For the text-containing cell, return its midpoint in [X, Y] coordinate format. 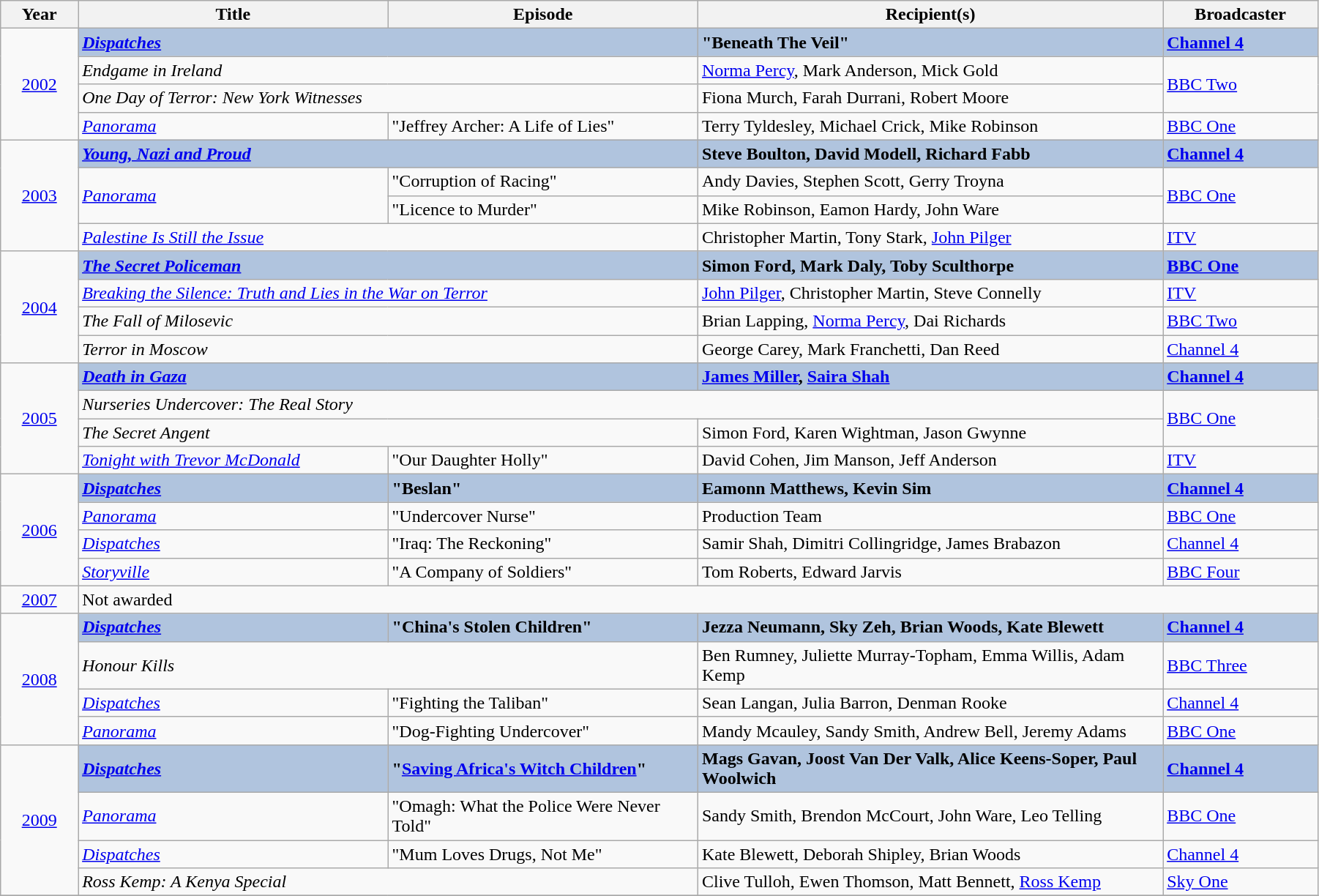
Kate Blewett, Deborah Shipley, Brian Woods [930, 854]
Mike Robinson, Eamon Hardy, John Ware [930, 209]
Andy Davies, Stephen Scott, Gerry Troyna [930, 182]
2007 [40, 600]
Breaking the Silence: Truth and Lies in the War on Terror [388, 293]
Christopher Martin, Tony Stark, John Pilger [930, 237]
Sky One [1241, 882]
Broadcaster [1241, 15]
2005 [40, 419]
Mandy Mcauley, Sandy Smith, Andrew Bell, Jeremy Adams [930, 731]
One Day of Terror: New York Witnesses [388, 98]
Jezza Neumann, Sky Zeh, Brian Woods, Kate Blewett [930, 627]
David Cohen, Jim Manson, Jeff Anderson [930, 460]
Episode [543, 15]
Nurseries Undercover: The Real Story [621, 405]
"China's Stolen Children" [543, 627]
Young, Nazi and Proud [388, 154]
BBC Three [1241, 665]
James Miller, Saira Shah [930, 377]
"Licence to Murder" [543, 209]
The Fall of Milosevic [388, 321]
2004 [40, 307]
Tonight with Trevor McDonald [233, 460]
Year [40, 15]
Not awarded [698, 600]
BBC Four [1241, 572]
George Carey, Mark Franchetti, Dan Reed [930, 349]
Steve Boulton, David Modell, Richard Fabb [930, 154]
"Beslan" [543, 488]
Norma Percy, Mark Anderson, Mick Gold [930, 70]
"Beneath The Veil" [930, 42]
The Secret Policeman [388, 265]
2009 [40, 820]
The Secret Angent [388, 433]
Terror in Moscow [388, 349]
Death in Gaza [388, 377]
Storyville [233, 572]
Ross Kemp: A Kenya Special [388, 882]
Recipient(s) [930, 15]
Sandy Smith, Brendon McCourt, John Ware, Leo Telling [930, 815]
Mags Gavan, Joost Van Der Valk, Alice Keens-Soper, Paul Woolwich [930, 769]
Production Team [930, 516]
Tom Roberts, Edward Jarvis [930, 572]
"Iraq: The Reckoning" [543, 544]
Terry Tyldesley, Michael Crick, Mike Robinson [930, 126]
"Mum Loves Drugs, Not Me" [543, 854]
"Corruption of Racing" [543, 182]
Eamonn Matthews, Kevin Sim [930, 488]
2006 [40, 530]
"Jeffrey Archer: A Life of Lies" [543, 126]
Title [233, 15]
2008 [40, 679]
Samir Shah, Dimitri Collingridge, James Brabazon [930, 544]
Simon Ford, Mark Daly, Toby Sculthorpe [930, 265]
"Omagh: What the Police Were Never Told" [543, 815]
"Saving Africa's Witch Children" [543, 769]
"Dog-Fighting Undercover" [543, 731]
"Fighting the Taliban" [543, 703]
Brian Lapping, Norma Percy, Dai Richards [930, 321]
Sean Langan, Julia Barron, Denman Rooke [930, 703]
Fiona Murch, Farah Durrani, Robert Moore [930, 98]
2002 [40, 84]
Endgame in Ireland [388, 70]
Palestine Is Still the Issue [388, 237]
Honour Kills [388, 665]
2003 [40, 195]
"Our Daughter Holly" [543, 460]
"Undercover Nurse" [543, 516]
John Pilger, Christopher Martin, Steve Connelly [930, 293]
Clive Tulloh, Ewen Thomson, Matt Bennett, Ross Kemp [930, 882]
Simon Ford, Karen Wightman, Jason Gwynne [930, 433]
Ben Rumney, Juliette Murray-Topham, Emma Willis, Adam Kemp [930, 665]
"A Company of Soldiers" [543, 572]
